Locate the cell with the specified text and output its (X, Y) center coordinate. 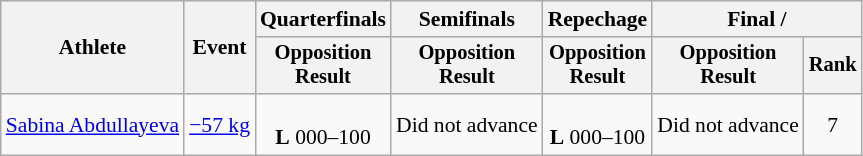
−57 kg (220, 124)
Repechage (598, 19)
Semifinals (467, 19)
Sabina Abdullayeva (92, 124)
Athlete (92, 48)
Rank (833, 66)
Final / (756, 19)
Event (220, 48)
Quarterfinals (323, 19)
7 (833, 124)
